Search for the cell housing the specified text and yield its (X, Y) center coordinate. 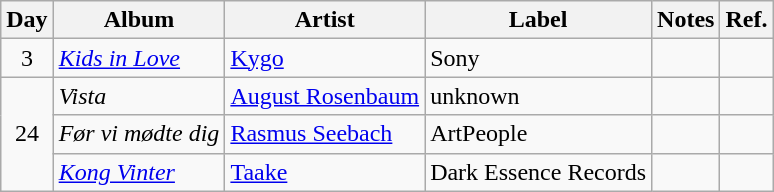
Ref. (746, 20)
Artist (325, 20)
Vista (139, 96)
August Rosenbaum (325, 96)
Rasmus Seebach (325, 134)
3 (27, 58)
Dark Essence Records (538, 172)
Før vi mødte dig (139, 134)
Kids in Love (139, 58)
unknown (538, 96)
Day (27, 20)
Kygo (325, 58)
Album (139, 20)
Kong Vinter (139, 172)
ArtPeople (538, 134)
Notes (686, 20)
Label (538, 20)
24 (27, 134)
Taake (325, 172)
Sony (538, 58)
